Detect which cell encompasses the target text, then output its (x, y) center coordinate. 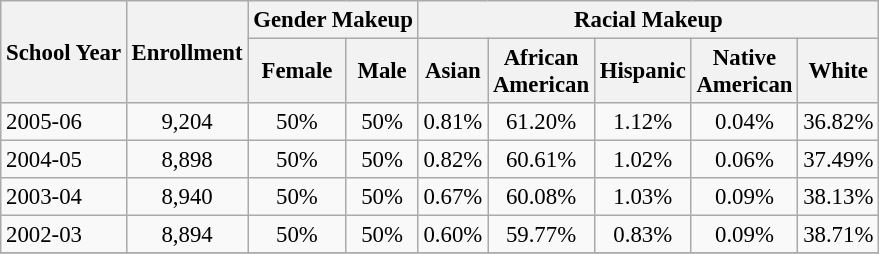
8,940 (187, 197)
0.06% (744, 160)
Gender Makeup (333, 20)
60.61% (542, 160)
1.02% (642, 160)
2004-05 (64, 160)
White (838, 72)
0.81% (452, 122)
9,204 (187, 122)
Hispanic (642, 72)
0.67% (452, 197)
36.82% (838, 122)
8,898 (187, 160)
Female (297, 72)
School Year (64, 52)
0.83% (642, 235)
1.12% (642, 122)
37.49% (838, 160)
0.04% (744, 122)
Male (382, 72)
Racial Makeup (648, 20)
Asian (452, 72)
2005-06 (64, 122)
0.60% (452, 235)
2002-03 (64, 235)
38.13% (838, 197)
African American (542, 72)
Native American (744, 72)
1.03% (642, 197)
38.71% (838, 235)
59.77% (542, 235)
0.82% (452, 160)
Enrollment (187, 52)
8,894 (187, 235)
2003-04 (64, 197)
61.20% (542, 122)
60.08% (542, 197)
